Search for the cell housing the specified text and yield its (X, Y) center coordinate. 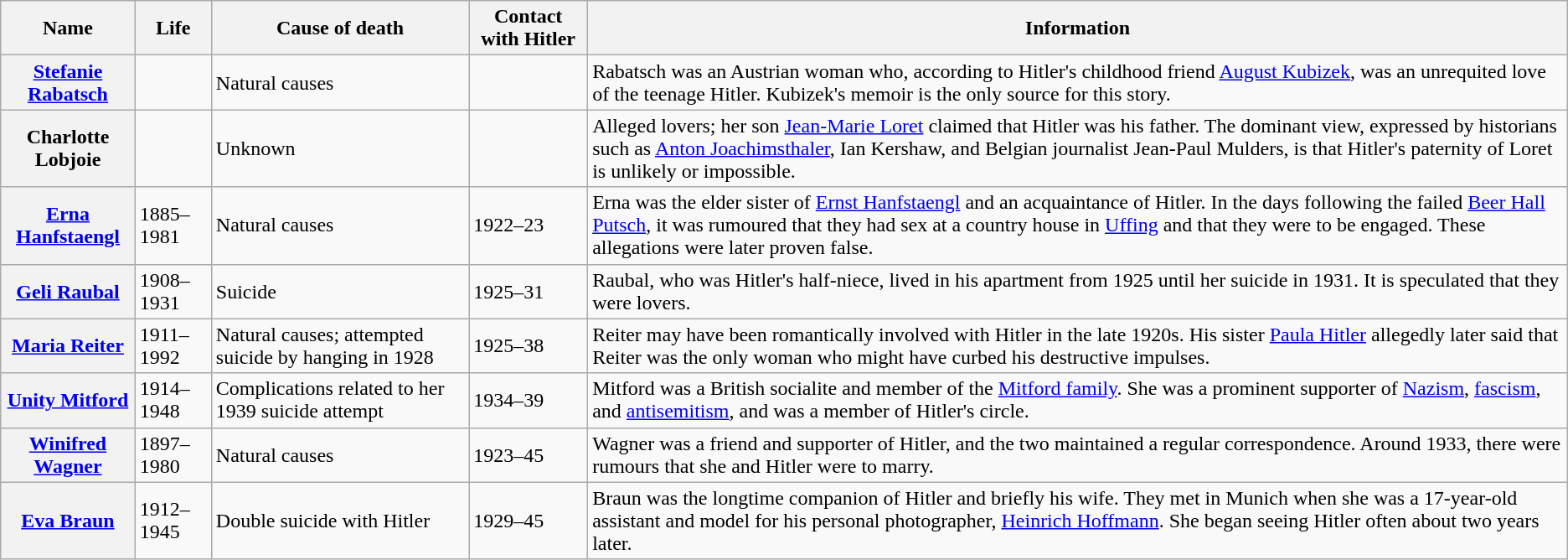
Eva Braun (68, 521)
Geli Raubal (68, 292)
1922–23 (529, 226)
1925–31 (529, 292)
Name (68, 29)
Charlotte Lobjoie (68, 148)
1911–1992 (173, 345)
Life (173, 29)
Suicide (340, 292)
1934–39 (529, 401)
1925–38 (529, 345)
1929–45 (529, 521)
Information (1078, 29)
1914–1948 (173, 401)
1908–1931 (173, 292)
Contact with Hitler (529, 29)
1923–45 (529, 454)
1897–1980 (173, 454)
Maria Reiter (68, 345)
1912–1945 (173, 521)
Cause of death (340, 29)
Unity Mitford (68, 401)
Erna Hanfstaengl (68, 226)
Raubal, who was Hitler's half-niece, lived in his apartment from 1925 until her suicide in 1931. It is speculated that they were lovers. (1078, 292)
Stefanie Rabatsch (68, 82)
Winifred Wagner (68, 454)
Double suicide with Hitler (340, 521)
1885–1981 (173, 226)
Unknown (340, 148)
Natural causes; attempted suicide by hanging in 1928 (340, 345)
Complications related to her 1939 suicide attempt (340, 401)
